For the text-containing cell, return its midpoint in (X, Y) coordinate format. 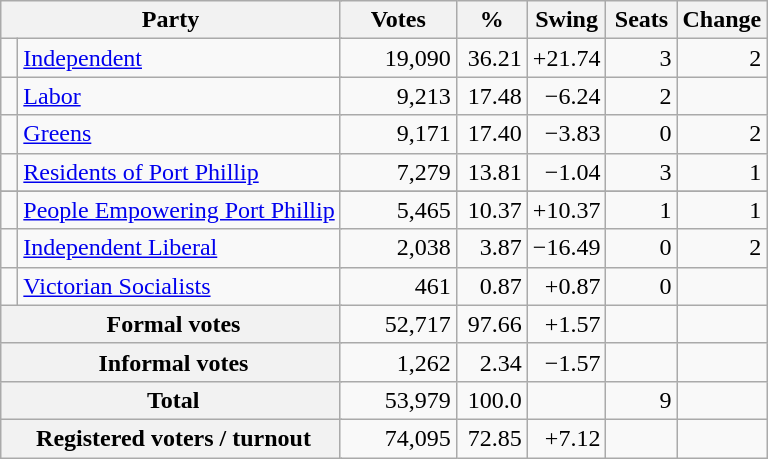
9 (642, 400)
Change (722, 20)
Party (170, 20)
2.34 (492, 362)
−1.57 (566, 362)
10.37 (492, 210)
−16.49 (566, 248)
36.21 (492, 58)
9,213 (398, 96)
Seats (642, 20)
Independent Liberal (179, 248)
Independent (179, 58)
0.87 (492, 286)
% (492, 20)
461 (398, 286)
52,717 (398, 324)
Informal votes (170, 362)
+0.87 (566, 286)
Victorian Socialists (179, 286)
19,090 (398, 58)
74,095 (398, 438)
Greens (179, 134)
17.40 (492, 134)
3.87 (492, 248)
+1.57 (566, 324)
2,038 (398, 248)
53,979 (398, 400)
97.66 (492, 324)
−1.04 (566, 172)
Registered voters / turnout (170, 438)
Labor (179, 96)
17.48 (492, 96)
Votes (398, 20)
72.85 (492, 438)
People Empowering Port Phillip (179, 210)
7,279 (398, 172)
1,262 (398, 362)
13.81 (492, 172)
−6.24 (566, 96)
100.0 (492, 400)
5,465 (398, 210)
+21.74 (566, 58)
9,171 (398, 134)
−3.83 (566, 134)
Residents of Port Phillip (179, 172)
+10.37 (566, 210)
+7.12 (566, 438)
Formal votes (170, 324)
Total (170, 400)
Swing (566, 20)
